Locate the cell with the specified text and output its [x, y] center coordinate. 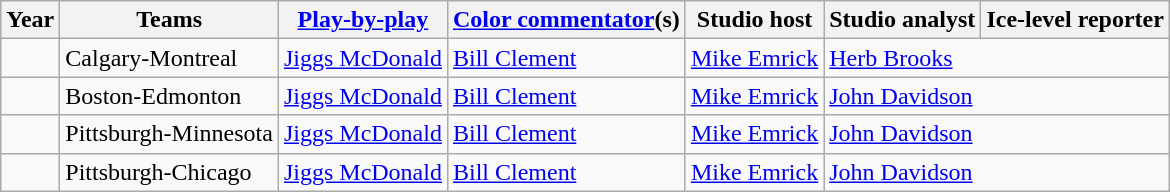
Ice-level reporter [1076, 20]
Studio analyst [902, 20]
Pittsburgh-Chicago [170, 172]
Play-by-play [362, 20]
Boston-Edmonton [170, 96]
Pittsburgh-Minnesota [170, 134]
Color commentator(s) [566, 20]
Year [30, 20]
Calgary-Montreal [170, 58]
Herb Brooks [997, 58]
Studio host [754, 20]
Teams [170, 20]
